From the cell containing the given text, extract its center point as (X, Y) coordinate. 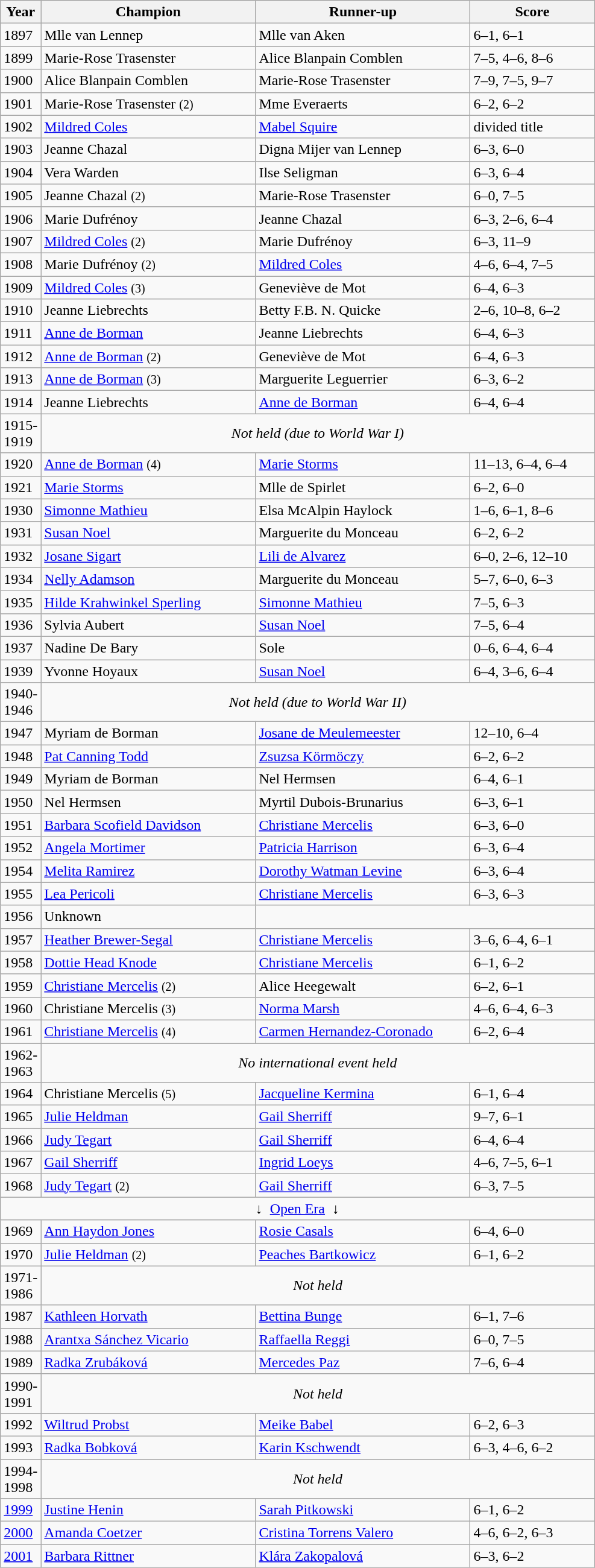
Barbara Rittner (148, 1556)
1971-1986 (20, 1286)
1903 (20, 150)
1940-1946 (20, 702)
Josane de Meulemeester (363, 733)
Arantxa Sánchez Vicario (148, 1339)
Patricia Harrison (363, 848)
Mme Everaerts (363, 104)
Yvonne Hoyaux (148, 671)
Champion (148, 12)
1968 (20, 1186)
1999 (20, 1510)
Nelly Adamson (148, 579)
Peaches Bartkowicz (363, 1254)
Christiane Mercelis (2) (148, 985)
↓ Open Era ↓ (298, 1209)
1936 (20, 625)
Lea Pericoli (148, 894)
1921 (20, 487)
6–4, 6–0 (532, 1231)
Barbara Scofield Davidson (148, 825)
Marie-Rose Trasenster (2) (148, 104)
1905 (20, 195)
6–3, 4–6, 6–2 (532, 1447)
1949 (20, 779)
1920 (20, 464)
Myrtil Dubois-Brunarius (363, 802)
1956 (20, 917)
6–3, 2–6, 6–4 (532, 218)
Zsuzsa Körmöczy (363, 756)
1906 (20, 218)
1897 (20, 35)
7–6, 6–4 (532, 1362)
Kathleen Horvath (148, 1317)
1962-1963 (20, 1063)
Meike Babel (363, 1424)
4–6, 6–4, 7–5 (532, 264)
Judy Tegart (2) (148, 1186)
Unknown (148, 917)
3–6, 6–4, 6–1 (532, 940)
Hilde Krahwinkel Sperling (148, 602)
1900 (20, 81)
6–2, 6–3 (532, 1424)
1913 (20, 379)
7–9, 7–5, 9–7 (532, 81)
1930 (20, 510)
Julie Heldman (2) (148, 1254)
0–6, 6–4, 6–4 (532, 648)
Christiane Mercelis (5) (148, 1094)
Digna Mijer van Lennep (363, 150)
Melita Ramirez (148, 871)
1961 (20, 1031)
Marguerite Leguerrier (363, 379)
Christiane Mercelis (4) (148, 1031)
Rosie Casals (363, 1231)
2000 (20, 1533)
Score (532, 12)
Judy Tegart (148, 1140)
1902 (20, 127)
Julie Heldman (148, 1117)
Anne de Borman (4) (148, 464)
Ilse Seligman (363, 172)
Not held (due to World War I) (318, 433)
9–7, 6–1 (532, 1117)
1952 (20, 848)
1932 (20, 556)
1901 (20, 104)
Jeanne Chazal (2) (148, 195)
Dorothy Watman Levine (363, 871)
6–1, 6–4 (532, 1094)
Amanda Coetzer (148, 1533)
Anne de Borman (2) (148, 356)
divided title (532, 127)
1990-1991 (20, 1393)
1939 (20, 671)
6–2, 6–0 (532, 487)
6–1, 7–6 (532, 1317)
Karin Kschwendt (363, 1447)
Wiltrud Probst (148, 1424)
11–13, 6–4, 6–4 (532, 464)
1915-1919 (20, 433)
6–3, 6–3 (532, 894)
Not held (due to World War II) (318, 702)
1969 (20, 1231)
Sole (363, 648)
6–2, 6–1 (532, 985)
1967 (20, 1163)
6–0, 2–6, 12–10 (532, 556)
4–6, 6–4, 6–3 (532, 1008)
1931 (20, 533)
Mercedes Paz (363, 1362)
Jacqueline Kermina (363, 1094)
1951 (20, 825)
1964 (20, 1094)
Pat Canning Todd (148, 756)
Vera Warden (148, 172)
1934 (20, 579)
7–5, 6–3 (532, 602)
2001 (20, 1556)
Mlle de Spirlet (363, 487)
Mildred Coles (2) (148, 241)
1994-1998 (20, 1479)
Radka Bobková (148, 1447)
1955 (20, 894)
1966 (20, 1140)
Alice Heegewalt (363, 985)
1910 (20, 311)
2–6, 10–8, 6–2 (532, 311)
Ann Haydon Jones (148, 1231)
Mlle van Aken (363, 35)
12–10, 6–4 (532, 733)
6–2, 6–4 (532, 1031)
Mlle van Lennep (148, 35)
Heather Brewer-Segal (148, 940)
4–6, 6–2, 6–3 (532, 1533)
1909 (20, 288)
Carmen Hernandez-Coronado (363, 1031)
1908 (20, 264)
1950 (20, 802)
Justine Henin (148, 1510)
Angela Mortimer (148, 848)
Mildred Coles (3) (148, 288)
1957 (20, 940)
Sylvia Aubert (148, 625)
1914 (20, 402)
Lili de Alvarez (363, 556)
1988 (20, 1339)
1947 (20, 733)
7–5, 6–4 (532, 625)
Norma Marsh (363, 1008)
6–3, 11–9 (532, 241)
1987 (20, 1317)
Anne de Borman (3) (148, 379)
Betty F.B. N. Quicke (363, 311)
1965 (20, 1117)
1911 (20, 334)
Cristina Torrens Valero (363, 1533)
1993 (20, 1447)
Sarah Pitkowski (363, 1510)
Bettina Bunge (363, 1317)
6–3, 6–1 (532, 802)
1954 (20, 871)
6–1, 6–1 (532, 35)
1935 (20, 602)
1970 (20, 1254)
Marie Dufrénoy (2) (148, 264)
Raffaella Reggi (363, 1339)
No international event held (318, 1063)
1989 (20, 1362)
6–3, 7–5 (532, 1186)
Runner-up (363, 12)
Elsa McAlpin Haylock (363, 510)
Christiane Mercelis (3) (148, 1008)
Radka Zrubáková (148, 1362)
1960 (20, 1008)
6–4, 6–1 (532, 779)
Mabel Squire (363, 127)
Year (20, 12)
1948 (20, 756)
Ingrid Loeys (363, 1163)
1937 (20, 648)
1907 (20, 241)
1904 (20, 172)
6–4, 3–6, 6–4 (532, 671)
Josane Sigart (148, 556)
Nadine De Bary (148, 648)
1912 (20, 356)
7–5, 4–6, 8–6 (532, 58)
Klára Zakopalová (363, 1556)
1959 (20, 985)
1–6, 6–1, 8–6 (532, 510)
Dottie Head Knode (148, 963)
4–6, 7–5, 6–1 (532, 1163)
1958 (20, 963)
5–7, 6–0, 6–3 (532, 579)
1992 (20, 1424)
1899 (20, 58)
